From the cell containing the given text, extract its center point as [x, y] coordinate. 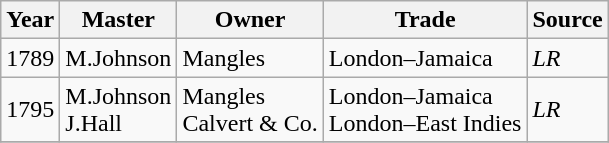
Master [118, 20]
Mangles [250, 58]
1795 [30, 110]
M.Johnson [118, 58]
London–JamaicaLondon–East Indies [425, 110]
M.JohnsonJ.Hall [118, 110]
ManglesCalvert & Co. [250, 110]
Source [568, 20]
London–Jamaica [425, 58]
1789 [30, 58]
Owner [250, 20]
Trade [425, 20]
Year [30, 20]
